Provide the [x, y] coordinate of the cell's center where the given text is located.  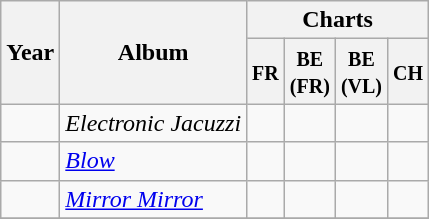
Mirror Mirror [154, 199]
BE(FR) [310, 72]
Album [154, 52]
BE(VL) [361, 72]
Blow [154, 161]
FR [266, 72]
Charts [338, 20]
CH [408, 72]
Electronic Jacuzzi [154, 123]
Year [30, 52]
